Search for the cell housing the specified text and yield its [x, y] center coordinate. 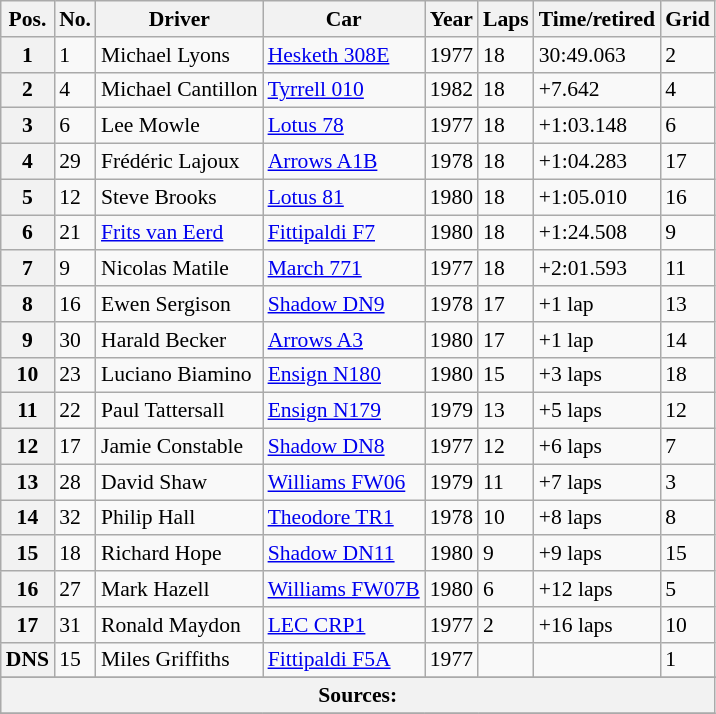
Pos. [28, 19]
32 [75, 518]
+9 laps [597, 554]
Fittipaldi F7 [344, 233]
22 [75, 411]
Shadow DN8 [344, 447]
1982 [452, 90]
+7.642 [597, 90]
Car [344, 19]
Lotus 81 [344, 197]
Michael Lyons [180, 55]
29 [75, 162]
Driver [180, 19]
Michael Cantillon [180, 90]
+1:04.283 [597, 162]
+1:05.010 [597, 197]
30:49.063 [597, 55]
Steve Brooks [180, 197]
Shadow DN11 [344, 554]
Lotus 78 [344, 126]
Time/retired [597, 19]
Luciano Biamino [180, 375]
+1:24.508 [597, 233]
Tyrrell 010 [344, 90]
Grid [688, 19]
Arrows A3 [344, 340]
+16 laps [597, 625]
+1:03.148 [597, 126]
LEC CRP1 [344, 625]
Frits van Eerd [180, 233]
Harald Becker [180, 340]
30 [75, 340]
Philip Hall [180, 518]
Williams FW07B [344, 589]
Ewen Sergison [180, 304]
23 [75, 375]
DNS [28, 660]
No. [75, 19]
27 [75, 589]
Miles Griffiths [180, 660]
Paul Tattersall [180, 411]
David Shaw [180, 482]
Richard Hope [180, 554]
Ensign N180 [344, 375]
Year [452, 19]
+8 laps [597, 518]
+12 laps [597, 589]
Williams FW06 [344, 482]
28 [75, 482]
31 [75, 625]
Frédéric Lajoux [180, 162]
Lee Mowle [180, 126]
Arrows A1B [344, 162]
+6 laps [597, 447]
Jamie Constable [180, 447]
Mark Hazell [180, 589]
+7 laps [597, 482]
Sources: [358, 696]
Nicolas Matile [180, 269]
+5 laps [597, 411]
Theodore TR1 [344, 518]
Fittipaldi F5A [344, 660]
Shadow DN9 [344, 304]
+2:01.593 [597, 269]
March 771 [344, 269]
Laps [506, 19]
Hesketh 308E [344, 55]
21 [75, 233]
Ensign N179 [344, 411]
Ronald Maydon [180, 625]
+3 laps [597, 375]
